Determine the (x, y) coordinate at the center of the cell enclosing the given text.  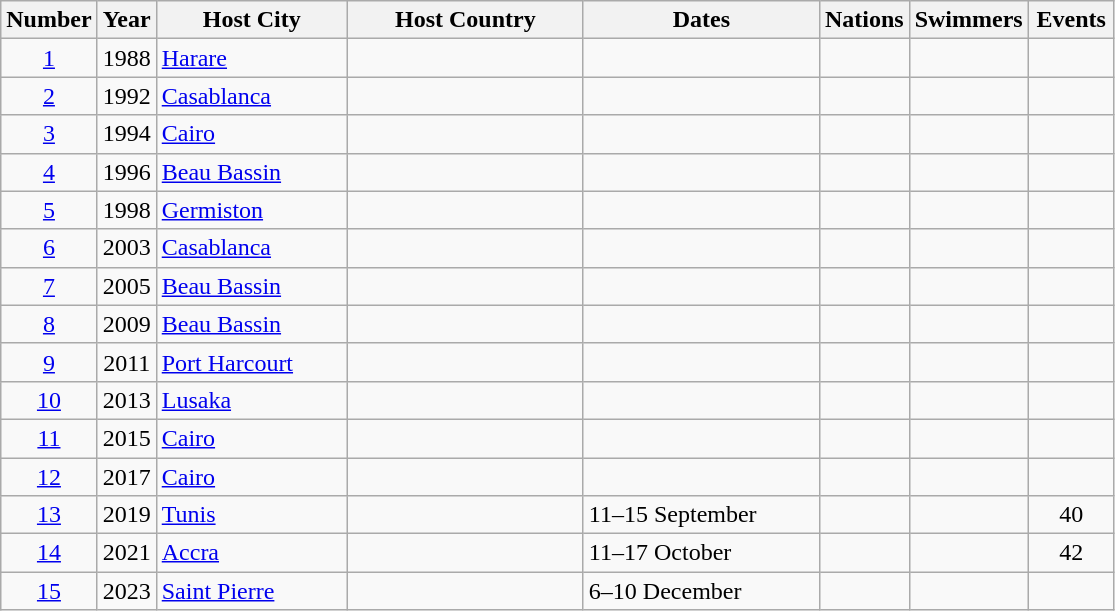
10 (49, 400)
42 (1071, 553)
2 (49, 96)
2021 (126, 553)
Nations (864, 20)
Year (126, 20)
Saint Pierre (252, 591)
2017 (126, 477)
1992 (126, 96)
13 (49, 515)
4 (49, 172)
11–17 October (701, 553)
6–10 December (701, 591)
3 (49, 134)
11–15 September (701, 515)
1996 (126, 172)
40 (1071, 515)
5 (49, 210)
12 (49, 477)
Swimmers (968, 20)
Germiston (252, 210)
6 (49, 248)
8 (49, 324)
Lusaka (252, 400)
Port Harcourt (252, 362)
1988 (126, 58)
Host Country (465, 20)
1998 (126, 210)
Harare (252, 58)
7 (49, 286)
2023 (126, 591)
Dates (701, 20)
2009 (126, 324)
15 (49, 591)
14 (49, 553)
1 (49, 58)
11 (49, 438)
Accra (252, 553)
Events (1071, 20)
2015 (126, 438)
2019 (126, 515)
Tunis (252, 515)
2003 (126, 248)
2005 (126, 286)
Host City (252, 20)
9 (49, 362)
Number (49, 20)
2013 (126, 400)
1994 (126, 134)
2011 (126, 362)
